Extract the (x, y) coordinate from the center of the cell holding the provided text.  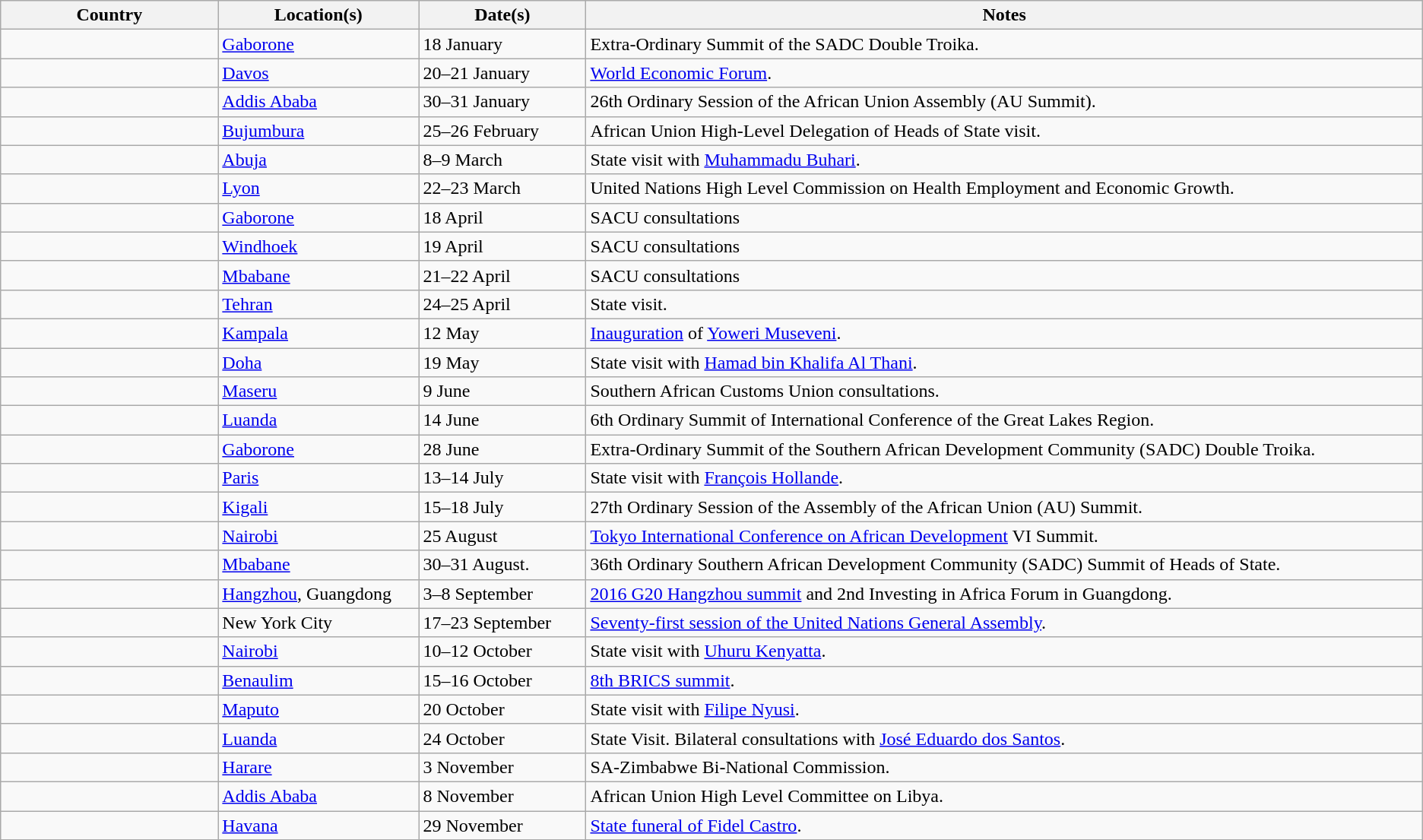
Lyon (319, 189)
28 June (502, 449)
9 June (502, 391)
Davos (319, 73)
24–25 April (502, 304)
State visit with Hamad bin Khalifa Al Thani. (1004, 363)
African Union High-Level Delegation of Heads of State visit. (1004, 131)
Abuja (319, 160)
15–16 October (502, 680)
Bujumbura (319, 131)
18 January (502, 44)
26th Ordinary Session of the African Union Assembly (AU Summit). (1004, 102)
12 May (502, 333)
29 November (502, 825)
18 April (502, 217)
SA-Zimbabwe Bi-National Commission. (1004, 767)
Tehran (319, 304)
Country (109, 15)
Extra-Ordinary Summit of the SADC Double Troika. (1004, 44)
Maputo (319, 709)
State visit with Muhammadu Buhari. (1004, 160)
24 October (502, 738)
8–9 March (502, 160)
Kigali (319, 507)
Seventy-first session of the United Nations General Assembly. (1004, 623)
10–12 October (502, 651)
2016 G20 Hangzhou summit and 2nd Investing in Africa Forum in Guangdong. (1004, 594)
8th BRICS summit. (1004, 680)
Kampala (319, 333)
United Nations High Level Commission on Health Employment and Economic Growth. (1004, 189)
27th Ordinary Session of the Assembly of the African Union (AU) Summit. (1004, 507)
19 May (502, 363)
Extra-Ordinary Summit of the Southern African Development Community (SADC) Double Troika. (1004, 449)
Tokyo International Conference on African Development VI Summit. (1004, 536)
Notes (1004, 15)
Paris (319, 478)
Maseru (319, 391)
19 April (502, 246)
15–18 July (502, 507)
State funeral of Fidel Castro. (1004, 825)
New York City (319, 623)
36th Ordinary Southern African Development Community (SADC) Summit of Heads of State. (1004, 565)
Doha (319, 363)
Southern African Customs Union consultations. (1004, 391)
Date(s) (502, 15)
20–21 January (502, 73)
State visit with François Hollande. (1004, 478)
African Union High Level Committee on Libya. (1004, 796)
Benaulim (319, 680)
30–31 January (502, 102)
Harare (319, 767)
State visit. (1004, 304)
17–23 September (502, 623)
6th Ordinary Summit of International Conference of the Great Lakes Region. (1004, 420)
25–26 February (502, 131)
Location(s) (319, 15)
Windhoek (319, 246)
State Visit. Bilateral consultations with José Eduardo dos Santos. (1004, 738)
World Economic Forum. (1004, 73)
20 October (502, 709)
14 June (502, 420)
State visit with Filipe Nyusi. (1004, 709)
Havana (319, 825)
13–14 July (502, 478)
22–23 March (502, 189)
25 August (502, 536)
3–8 September (502, 594)
State visit with Uhuru Kenyatta. (1004, 651)
Hangzhou, Guangdong (319, 594)
21–22 April (502, 275)
30–31 August. (502, 565)
8 November (502, 796)
3 November (502, 767)
Inauguration of Yoweri Museveni. (1004, 333)
